From the cell containing the given text, extract its center point as [x, y] coordinate. 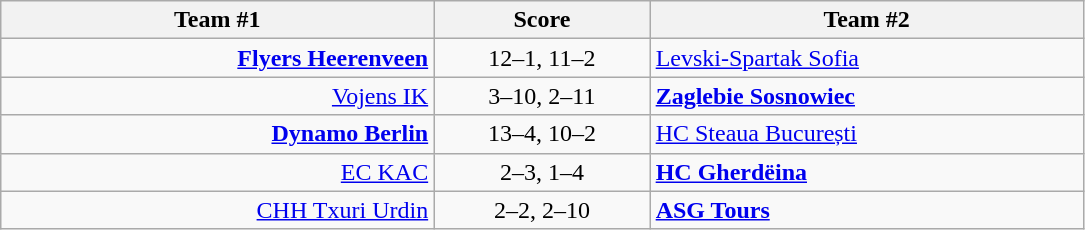
Dynamo Berlin [218, 134]
2–3, 1–4 [542, 172]
3–10, 2–11 [542, 96]
EC KAC [218, 172]
Levski-Spartak Sofia [866, 58]
ASG Tours [866, 210]
Flyers Heerenveen [218, 58]
12–1, 11–2 [542, 58]
HC Steaua București [866, 134]
13–4, 10–2 [542, 134]
Team #1 [218, 20]
Vojens IK [218, 96]
HC Gherdëina [866, 172]
Zaglebie Sosnowiec [866, 96]
2–2, 2–10 [542, 210]
CHH Txuri Urdin [218, 210]
Team #2 [866, 20]
Score [542, 20]
